Scan for the cell matching the given text and deliver its (x, y) coordinate at center. 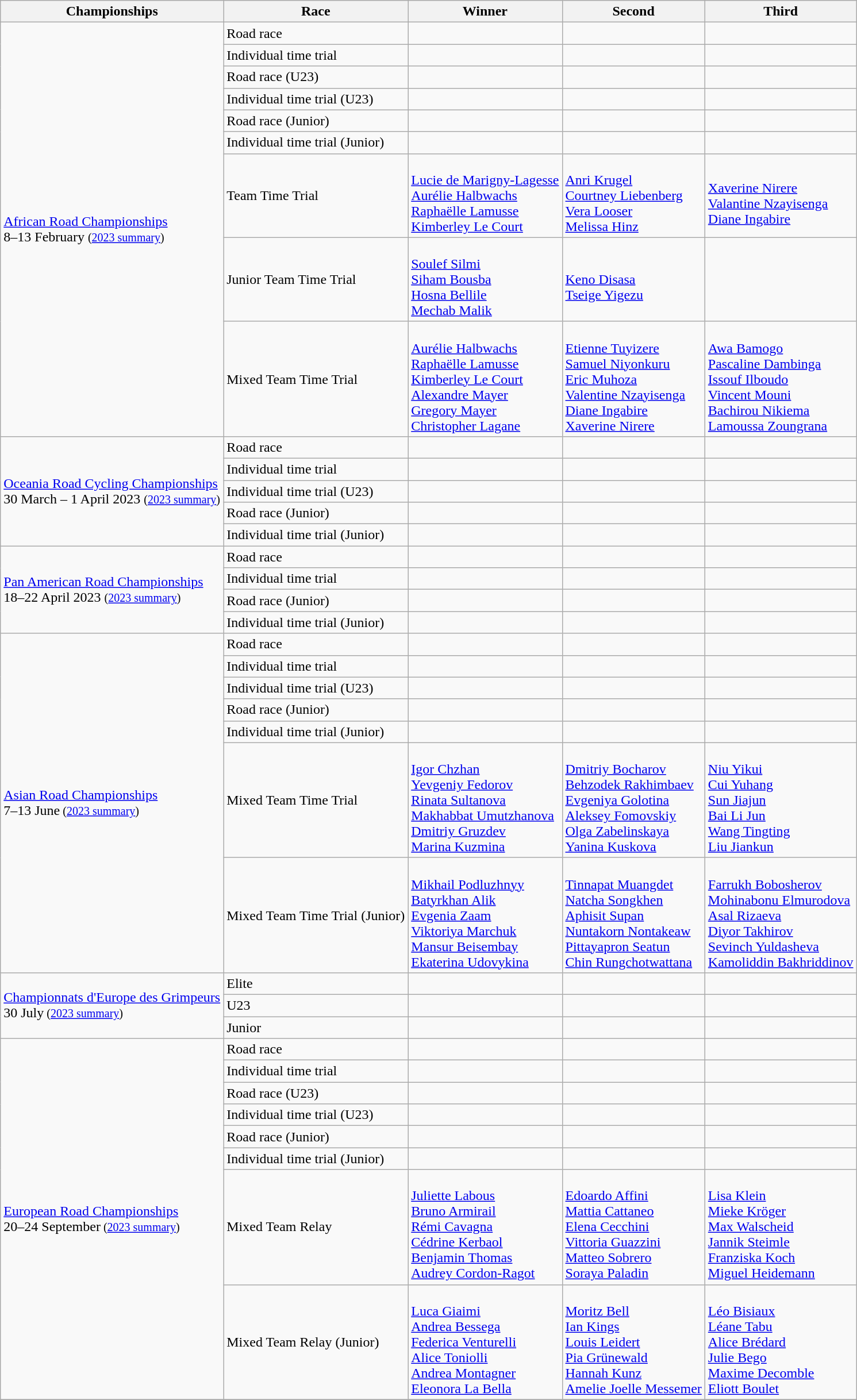
Niu YikuiCui YuhangSun JiajunBai Li JunWang TingtingLiu Jiankun (781, 800)
Asian Road Championships 7–13 June (2023 summary) (112, 803)
Mixed Team Relay (316, 1227)
Lisa KleinMieke KrögerMax WalscheidJannik SteimleFranziska KochMiguel Heidemann (781, 1227)
Mixed Team Time Trial (Junior) (316, 915)
Mixed Team Relay (Junior) (316, 1342)
European Road Championships 20–24 September (2023 summary) (112, 1219)
Championships (112, 11)
Anri KrugelCourtney LiebenbergVera LooserMelissa Hinz (633, 195)
Xaverine NirereValantine NzayisengaDiane Ingabire (781, 195)
Farrukh BobosherovMohinabonu ElmurodovaAsal RizaevaDiyor TakhirovSevinch YuldashevaKamoliddin Bakhriddinov (781, 915)
Junior (316, 1027)
African Road Championships 8–13 February (2023 summary) (112, 230)
Oceania Road Cycling Championships 30 March – 1 April 2023 (2023 summary) (112, 491)
Léo BisiauxLéane TabuAlice BrédardJulie BegoMaxime DecombleEliott Boulet (781, 1342)
Championnats d'Europe des Grimpeurs 30 July (2023 summary) (112, 1005)
Aurélie HalbwachsRaphaëlle LamusseKimberley Le CourtAlexandre MayerGregory MayerChristopher Lagane (485, 379)
Edoardo AffiniMattia CattaneoElena CecchiniVittoria GuazziniMatteo SobreroSoraya Paladin (633, 1227)
Winner (485, 11)
Keno DisasaTseige Yigezu (633, 279)
Third (781, 11)
U23 (316, 1005)
Pan American Road Championships 18–22 April 2023 (2023 summary) (112, 590)
Junior Team Time Trial (316, 279)
Second (633, 11)
Juliette LabousBruno ArmirailRémi CavagnaCédrine KerbaolBenjamin ThomasAudrey Cordon-Ragot (485, 1227)
Awa BamogoPascaline DambingaIssouf IlboudoVincent MouniBachirou NikiemaLamoussa Zoungrana (781, 379)
Luca GiaimiAndrea BessegaFederica VenturelliAlice ToniolliAndrea MontagnerEleonora La Bella (485, 1342)
Etienne TuyizereSamuel NiyonkuruEric MuhozaValentine NzayisengaDiane IngabireXaverine Nirere (633, 379)
Moritz BellIan KingsLouis LeidertPia GrünewaldHannah KunzAmelie Joelle Messemer (633, 1342)
Team Time Trial (316, 195)
Tinnapat MuangdetNatcha SongkhenAphisit SupanNuntakorn NontakeawPittayapron SeatunChin Rungchotwattana (633, 915)
Igor ChzhanYevgeniy FedorovRinata SultanovaMakhabbat UmutzhanovaDmitriy GruzdevMarina Kuzmina (485, 800)
Mikhail PodluzhnyyBatyrkhan AlikEvgenia ZaamViktoriya MarchukMansur BeisembayEkaterina Udovykina (485, 915)
Soulef SilmiSiham BousbaHosna BellileMechab Malik (485, 279)
Race (316, 11)
Lucie de Marigny-LagesseAurélie HalbwachsRaphaëlle LamusseKimberley Le Court (485, 195)
Elite (316, 983)
Dmitriy BocharovBehzodek RakhimbaevEvgeniya GolotinaAleksey FomovskiyOlga ZabelinskayaYanina Kuskova (633, 800)
